Extract the [X, Y] coordinate from the center of the cell holding the provided text.  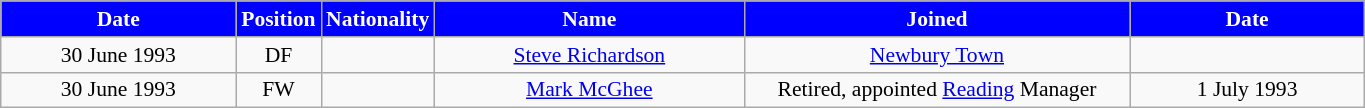
Mark McGhee [589, 90]
Newbury Town [936, 55]
Retired, appointed Reading Manager [936, 90]
DF [278, 55]
FW [278, 90]
Position [278, 19]
Steve Richardson [589, 55]
1 July 1993 [1248, 90]
Joined [936, 19]
Nationality [378, 19]
Name [589, 19]
